Return the (x, y) coordinate for the center point of the cell that contains the specified text.  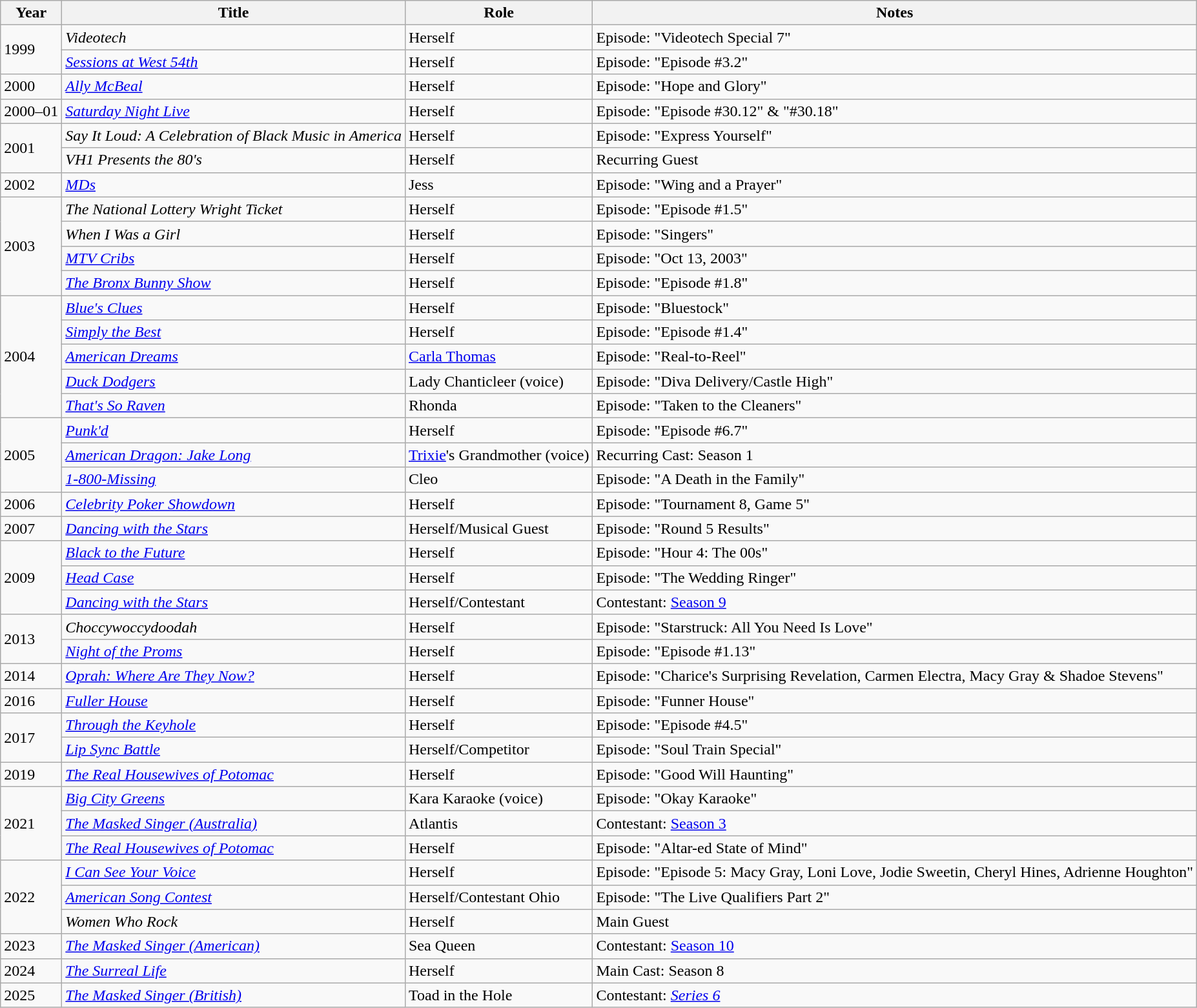
Say It Loud: A Celebration of Black Music in America (234, 136)
2009 (31, 578)
The Masked Singer (American) (234, 946)
2016 (31, 700)
Contestant: Season 10 (895, 946)
Choccywoccydoodah (234, 627)
Episode: "Hope and Glory" (895, 86)
Sessions at West 54th (234, 62)
When I Was a Girl (234, 234)
Black to the Future (234, 553)
Ally McBeal (234, 86)
2014 (31, 676)
Episode: "The Wedding Ringer" (895, 578)
Contestant: Series 6 (895, 995)
Blue's Clues (234, 308)
The Masked Singer (British) (234, 995)
Kara Karaoke (voice) (498, 799)
Episode: "Episode #1.5" (895, 209)
Episode: "Videotech Special 7" (895, 37)
Episode: "Diva Delivery/Castle High" (895, 381)
2007 (31, 529)
2017 (31, 738)
Episode: "Altar-ed State of Mind" (895, 848)
Herself/Musical Guest (498, 529)
Rhonda (498, 406)
Episode: "Episode #6.7" (895, 430)
2000 (31, 86)
2022 (31, 897)
Episode: "Episode #1.8" (895, 283)
Herself/Competitor (498, 750)
Women Who Rock (234, 922)
Jess (498, 185)
The Surreal Life (234, 971)
Episode: "Express Yourself" (895, 136)
Saturday Night Live (234, 111)
The National Lottery Wright Ticket (234, 209)
Title (234, 13)
Recurring Guest (895, 160)
Carla Thomas (498, 357)
Recurring Cast: Season 1 (895, 455)
Fuller House (234, 700)
Episode: "Wing and a Prayer" (895, 185)
That's So Raven (234, 406)
Episode: "Singers" (895, 234)
Oprah: Where Are They Now? (234, 676)
2023 (31, 946)
Videotech (234, 37)
Episode: "Okay Karaoke" (895, 799)
Episode: "Charice's Surprising Revelation, Carmen Electra, Macy Gray & Shadoe Stevens" (895, 676)
2013 (31, 639)
Head Case (234, 578)
Big City Greens (234, 799)
Episode: "Soul Train Special" (895, 750)
Episode: "Episode #30.12" & "#30.18" (895, 111)
Episode: "Round 5 Results" (895, 529)
Contestant: Season 3 (895, 823)
Episode: "Tournament 8, Game 5" (895, 504)
1-800-Missing (234, 479)
1999 (31, 50)
Sea Queen (498, 946)
Punk'd (234, 430)
Toad in the Hole (498, 995)
Year (31, 13)
The Masked Singer (Australia) (234, 823)
Episode: "Oct 13, 2003" (895, 258)
Herself/Contestant (498, 602)
Celebrity Poker Showdown (234, 504)
2000–01 (31, 111)
2004 (31, 357)
MTV Cribs (234, 258)
2001 (31, 148)
Role (498, 13)
2006 (31, 504)
Herself/Contestant Ohio (498, 897)
Episode: "Episode #1.13" (895, 651)
American Dragon: Jake Long (234, 455)
2005 (31, 455)
2025 (31, 995)
Simply the Best (234, 332)
Cleo (498, 479)
MDs (234, 185)
VH1 Presents the 80's (234, 160)
Episode: "A Death in the Family" (895, 479)
Episode: "Episode #3.2" (895, 62)
Main Guest (895, 922)
Episode: "Starstruck: All You Need Is Love" (895, 627)
2002 (31, 185)
Episode: "Episode #1.4" (895, 332)
Episode: "Hour 4: The 00s" (895, 553)
Lady Chanticleer (voice) (498, 381)
Notes (895, 13)
2024 (31, 971)
Episode: "The Live Qualifiers Part 2" (895, 897)
2021 (31, 823)
Contestant: Season 9 (895, 602)
Episode: "Real-to-Reel" (895, 357)
Duck Dodgers (234, 381)
2019 (31, 774)
Atlantis (498, 823)
Episode: "Good Will Haunting" (895, 774)
Lip Sync Battle (234, 750)
I Can See Your Voice (234, 872)
2003 (31, 246)
Trixie's Grandmother (voice) (498, 455)
The Bronx Bunny Show (234, 283)
Episode: "Bluestock" (895, 308)
Episode: "Taken to the Cleaners" (895, 406)
Episode: "Episode 5: Macy Gray, Loni Love, Jodie Sweetin, Cheryl Hines, Adrienne Houghton" (895, 872)
American Dreams (234, 357)
Through the Keyhole (234, 725)
Episode: "Episode #4.5" (895, 725)
Main Cast: Season 8 (895, 971)
American Song Contest (234, 897)
Night of the Proms (234, 651)
Episode: "Funner House" (895, 700)
